Capture the cell that displays the provided text and extract its (X, Y) central coordinate. 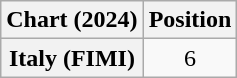
6 (190, 58)
Chart (2024) (72, 20)
Italy (FIMI) (72, 58)
Position (190, 20)
